Provide the [x, y] coordinate of the cell's center where the given text is located.  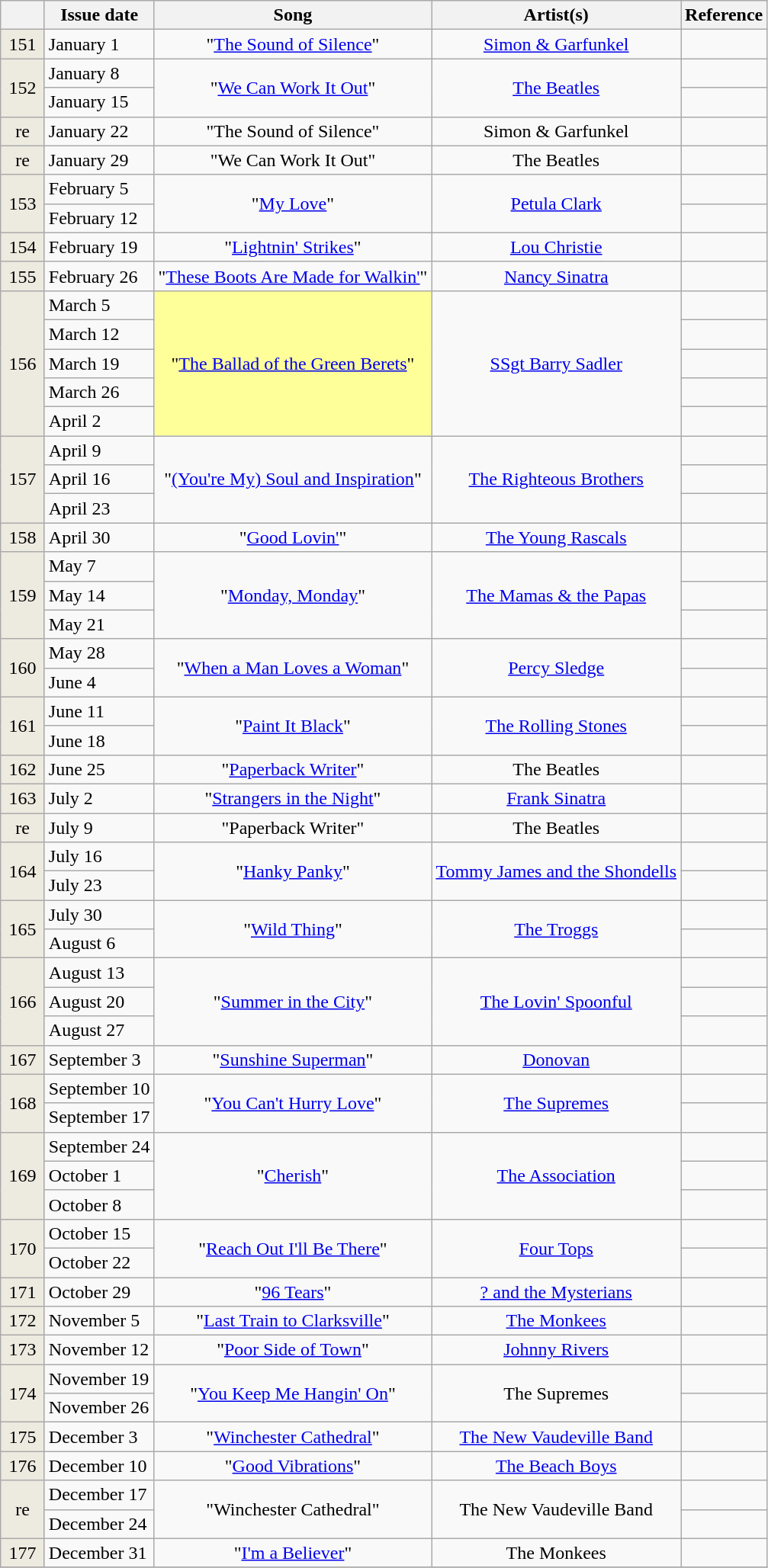
"When a Man Loves a Woman" [293, 668]
SSgt Barry Sadler [557, 363]
159 [23, 595]
"You Can't Hurry Love" [293, 1103]
September 17 [99, 1117]
"Good Vibrations" [293, 1466]
July 9 [99, 827]
December 10 [99, 1466]
151 [23, 44]
"(You're My) Soul and Inspiration" [293, 479]
January 1 [99, 44]
"Poor Side of Town" [293, 1350]
158 [23, 537]
Johnny Rivers [557, 1350]
July 16 [99, 857]
"I'm a Believer" [293, 1553]
January 29 [99, 160]
Donovan [557, 1060]
"Paint It Black" [293, 726]
161 [23, 726]
June 4 [99, 682]
"Summer in the City" [293, 1002]
"Sunshine Superman" [293, 1060]
167 [23, 1060]
August 27 [99, 1031]
December 24 [99, 1524]
163 [23, 798]
October 8 [99, 1204]
"These Boots Are Made for Walkin'" [293, 276]
"You Keep Me Hangin' On" [293, 1393]
"Monday, Monday" [293, 595]
172 [23, 1321]
January 15 [99, 102]
173 [23, 1350]
June 25 [99, 769]
October 29 [99, 1292]
October 15 [99, 1233]
February 5 [99, 189]
"Last Train to Clarksville" [293, 1321]
April 16 [99, 479]
Artist(s) [557, 15]
May 28 [99, 653]
January 8 [99, 73]
February 12 [99, 218]
169 [23, 1175]
"Lightnin' Strikes" [293, 247]
? and the Mysterians [557, 1292]
November 19 [99, 1379]
September 24 [99, 1146]
November 26 [99, 1408]
June 18 [99, 740]
August 20 [99, 1002]
177 [23, 1553]
154 [23, 247]
The Association [557, 1175]
April 9 [99, 451]
September 10 [99, 1089]
April 23 [99, 508]
October 22 [99, 1262]
"The Ballad of the Green Berets" [293, 363]
166 [23, 1002]
153 [23, 204]
May 14 [99, 595]
The Mamas & the Papas [557, 595]
December 3 [99, 1437]
Issue date [99, 15]
Nancy Sinatra [557, 276]
157 [23, 479]
Lou Christie [557, 247]
January 22 [99, 131]
176 [23, 1466]
The Righteous Brothers [557, 479]
155 [23, 276]
April 2 [99, 422]
July 2 [99, 798]
August 6 [99, 944]
"My Love" [293, 204]
May 7 [99, 566]
March 26 [99, 393]
174 [23, 1393]
Tommy James and the Shondells [557, 871]
The Lovin' Spoonful [557, 1002]
168 [23, 1103]
July 30 [99, 915]
160 [23, 668]
The Beach Boys [557, 1466]
October 1 [99, 1175]
August 13 [99, 973]
170 [23, 1248]
165 [23, 929]
The Rolling Stones [557, 726]
November 12 [99, 1350]
March 19 [99, 364]
The Young Rascals [557, 537]
December 31 [99, 1553]
"96 Tears" [293, 1292]
175 [23, 1437]
The Troggs [557, 929]
March 12 [99, 334]
Frank Sinatra [557, 798]
Song [293, 15]
February 19 [99, 247]
162 [23, 769]
April 30 [99, 537]
"Cherish" [293, 1175]
156 [23, 363]
June 11 [99, 711]
"Wild Thing" [293, 929]
"Hanky Panky" [293, 871]
November 5 [99, 1321]
December 17 [99, 1495]
"Good Lovin'" [293, 537]
164 [23, 871]
September 3 [99, 1060]
Percy Sledge [557, 668]
171 [23, 1292]
July 23 [99, 886]
May 21 [99, 624]
Reference [725, 15]
Four Tops [557, 1248]
February 26 [99, 276]
March 5 [99, 305]
"Strangers in the Night" [293, 798]
"Reach Out I'll Be There" [293, 1248]
Petula Clark [557, 204]
152 [23, 88]
